Capture the cell that displays the provided text and extract its (X, Y) central coordinate. 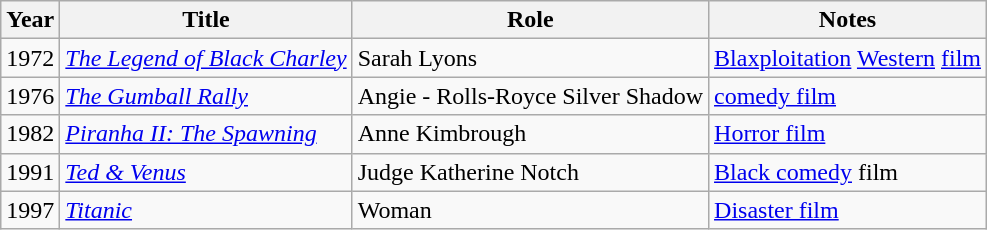
Notes (848, 20)
Black comedy film (848, 172)
Judge Katherine Notch (530, 172)
Year (30, 20)
The Gumball Rally (206, 96)
1982 (30, 134)
Titanic (206, 210)
Role (530, 20)
1991 (30, 172)
1972 (30, 58)
Sarah Lyons (530, 58)
Disaster film (848, 210)
Woman (530, 210)
Piranha II: The Spawning (206, 134)
Angie - Rolls-Royce Silver Shadow (530, 96)
Ted & Venus (206, 172)
1976 (30, 96)
The Legend of Black Charley (206, 58)
comedy film (848, 96)
1997 (30, 210)
Anne Kimbrough (530, 134)
Blaxploitation Western film (848, 58)
Title (206, 20)
Horror film (848, 134)
